Provide the [X, Y] coordinate of the cell's center where the given text is located.  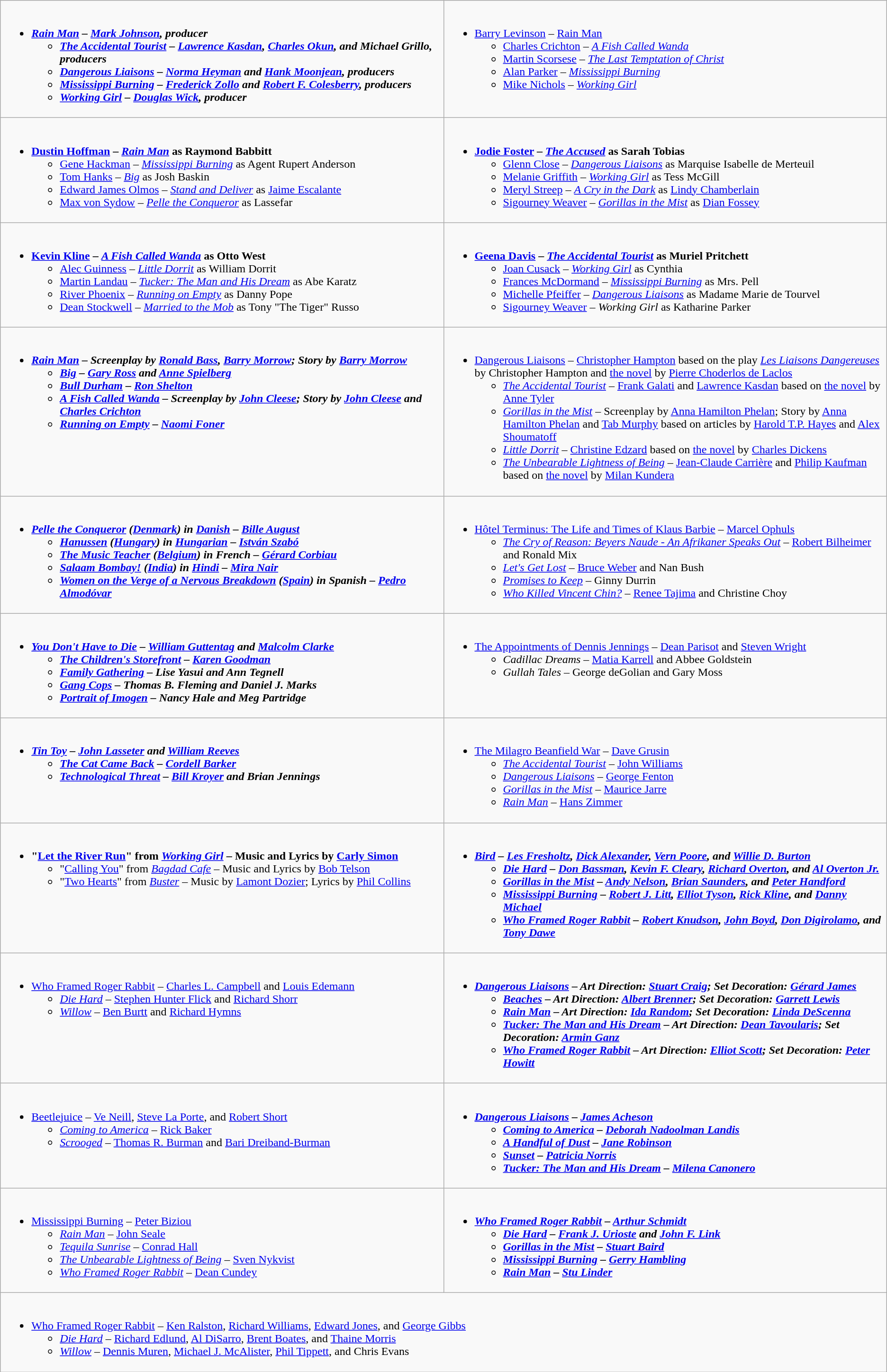
Beetlejuice – Ve Neill, Steve La Porte, and Robert ShortComing to America – Rick BakerScrooged – Thomas R. Burman and Bari Dreiband-Burman [222, 1136]
Tin Toy – John Lasseter and William ReevesThe Cat Came Back – Cordell BarkerTechnological Threat – Bill Kroyer and Brian Jennings [222, 770]
Who Framed Roger Rabbit – Charles L. Campbell and Louis EdemannDie Hard – Stephen Hunter Flick and Richard ShorrWillow – Ben Burtt and Richard Hymns [222, 1018]
